Determine the (x, y) coordinate at the center of the cell enclosing the given text.  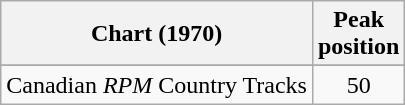
Chart (1970) (157, 34)
50 (358, 85)
Peakposition (358, 34)
Canadian RPM Country Tracks (157, 85)
